Search for the cell housing the specified text and yield its [x, y] center coordinate. 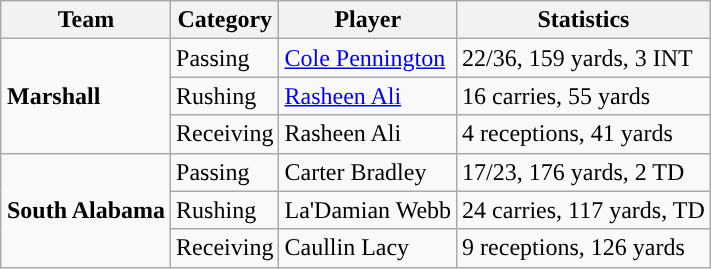
24 carries, 117 yards, TD [584, 210]
Player [368, 20]
9 receptions, 126 yards [584, 248]
Cole Pennington [368, 58]
La'Damian Webb [368, 210]
Statistics [584, 20]
17/23, 176 yards, 2 TD [584, 172]
16 carries, 55 yards [584, 96]
Marshall [86, 96]
22/36, 159 yards, 3 INT [584, 58]
4 receptions, 41 yards [584, 134]
Category [225, 20]
Caullin Lacy [368, 248]
South Alabama [86, 210]
Team [86, 20]
Carter Bradley [368, 172]
